For the text-containing cell, return its midpoint in [X, Y] coordinate format. 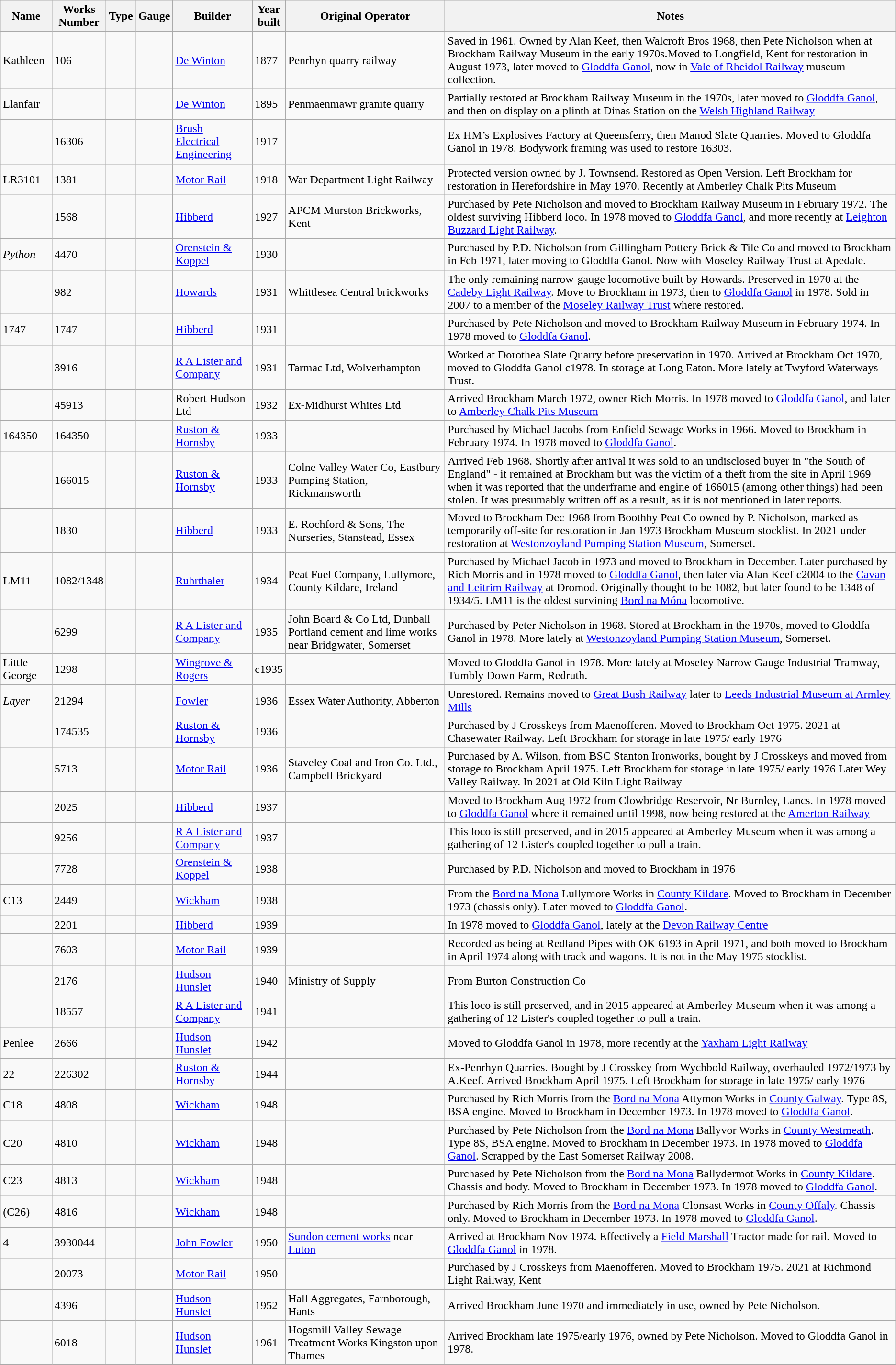
1877 [269, 60]
Purchased by P.D. Nicholson and moved to Brockham in 1976 [670, 869]
In 1978 moved to Gloddfa Ganol, lately at the Devon Railway Centre [670, 925]
2666 [79, 1042]
Gauge [154, 16]
Purchased by Michael Jacobs from Enfield Sewage Works in 1966. Moved to Brockham in February 1974. In 1978 moved to Gloddfa Ganol. [670, 436]
1830 [79, 531]
1298 [79, 669]
Original Operator [366, 16]
21294 [79, 701]
Arrived at Brockham Nov 1974. Effectively a Field Marshall Tractor made for rail. Moved to Gloddfa Ganol in 1978. [670, 1242]
7603 [79, 950]
1944 [269, 1074]
Arrived Brockham March 1972, owner Rich Morris. In 1978 moved to Gloddfa Ganol, and later to Amberley Chalk Pits Museum [670, 405]
Kathleen [26, 60]
Purchased by J Crosskeys from Maenofferen. Moved to Brockham Oct 1975. 2021 at Chasewater Railway. Left Brockham for storage in late 1975/ early 1976 [670, 731]
2025 [79, 807]
Yearbuilt [269, 16]
Essex Water Authority, Abberton [366, 701]
Ex-Midhurst Whites Ltd [366, 405]
Hall Aggregates, Farnborough, Hants [366, 1305]
John Fowler [213, 1242]
4810 [79, 1143]
C13 [26, 900]
WorksNumber [79, 16]
Hogsmill Valley Sewage Treatment Works Kingston upon Thames [366, 1343]
Robert Hudson Ltd [213, 405]
Tarmac Ltd, Wolverhampton [366, 367]
Notes [670, 16]
Peat Fuel Company, Lullymore, County Kildare, Ireland [366, 581]
C23 [26, 1180]
Moved to Gloddfa Ganol in 1978, more recently at the Yaxham Light Railway [670, 1042]
1932 [269, 405]
Llanfair [26, 104]
C18 [26, 1106]
1941 [269, 1012]
2201 [79, 925]
4816 [79, 1212]
982 [79, 292]
From the Bord na Mona Lullymore Works in County Kildare. Moved to Brockham in December 1973 (chassis only). Later moved to Gloddfa Ganol. [670, 900]
1961 [269, 1343]
Arrived Brockham June 1970 and immediately in use, owned by Pete Nicholson. [670, 1305]
2449 [79, 900]
(C26) [26, 1212]
Howards [213, 292]
Python [26, 255]
4396 [79, 1305]
4808 [79, 1106]
4470 [79, 255]
From Burton Construction Co [670, 980]
Arrived Brockham late 1975/early 1976, owned by Pete Nicholson. Moved to Gloddfa Ganol in 1978. [670, 1343]
7728 [79, 869]
3930044 [79, 1242]
Fowler [213, 701]
APCM Murston Brickworks, Kent [366, 217]
LM11 [26, 581]
1940 [269, 980]
3916 [79, 367]
Penrhyn quarry railway [366, 60]
1930 [269, 255]
C20 [26, 1143]
1934 [269, 581]
Ministry of Supply [366, 980]
1917 [269, 142]
1381 [79, 179]
174535 [79, 731]
Ruhrthaler [213, 581]
166015 [79, 481]
22 [26, 1074]
LR3101 [26, 179]
Ex HM’s Explosives Factory at Queensferry, then Manod Slate Quarries. Moved to Gloddfa Ganol in 1978. Bodywork framing was used to restore 16303. [670, 142]
Whittlesea Central brickworks [366, 292]
Little George [26, 669]
War Department Light Railway [366, 179]
1952 [269, 1305]
John Board & Co Ltd, Dunball Portland cement and lime works near Bridgwater, Somerset [366, 632]
1895 [269, 104]
4 [26, 1242]
Unrestored. Remains moved to Great Bush Railway later to Leeds Industrial Museum at Armley Mills [670, 701]
1927 [269, 217]
6018 [79, 1343]
Layer [26, 701]
18557 [79, 1012]
1082/1348 [79, 581]
1942 [269, 1042]
16306 [79, 142]
5713 [79, 769]
6299 [79, 632]
Staveley Coal and Iron Co. Ltd., Campbell Brickyard [366, 769]
45913 [79, 405]
Penmaenmawr granite quarry [366, 104]
Builder [213, 16]
Purchased by Pete Nicholson and moved to Brockham Railway Museum in February 1974. In 1978 moved to Gloddfa Ganol. [670, 329]
9256 [79, 838]
c1935 [269, 669]
Moved to Gloddfa Ganol in 1978. More lately at Moseley Narrow Gauge Industrial Tramway, Tumbly Down Farm, Redruth. [670, 669]
4813 [79, 1180]
1918 [269, 179]
Wingrove & Rogers [213, 669]
1935 [269, 632]
226302 [79, 1074]
20073 [79, 1274]
Sundon cement works near Luton [366, 1242]
Name [26, 16]
Colne Valley Water Co, Eastbury Pumping Station, Rickmansworth [366, 481]
Type [121, 16]
E. Rochford & Sons, The Nurseries, Stanstead, Essex [366, 531]
1568 [79, 217]
Purchased by J Crosskeys from Maenofferen. Moved to Brockham 1975. 2021 at Richmond Light Railway, Kent [670, 1274]
Brush Electrical Engineering [213, 142]
Penlee [26, 1042]
2176 [79, 980]
106 [79, 60]
